Find where the given text appears and provide that cell's center as [x, y] coordinate. 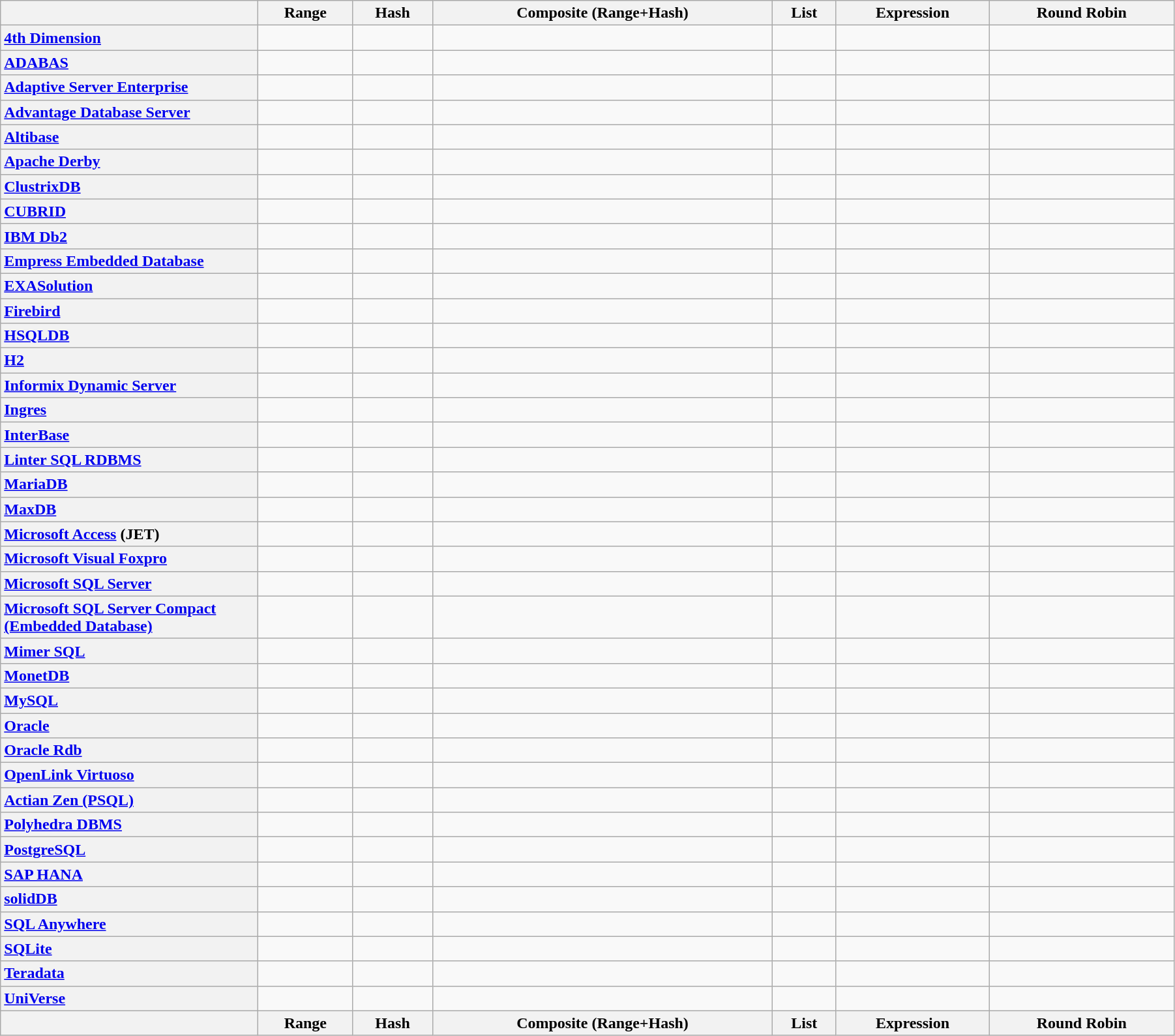
Advantage Database Server [129, 112]
EXASolution [129, 286]
OpenLink Virtuoso [129, 775]
Microsoft SQL Server Compact (Embedded Database) [129, 617]
ClustrixDB [129, 186]
MySQL [129, 700]
Informix Dynamic Server [129, 385]
SAP HANA [129, 874]
InterBase [129, 435]
Microsoft SQL Server [129, 584]
Linter SQL RDBMS [129, 460]
solidDB [129, 899]
Altibase [129, 137]
Empress Embedded Database [129, 261]
IBM Db2 [129, 236]
Adaptive Server Enterprise [129, 87]
Polyhedra DBMS [129, 825]
Oracle Rdb [129, 750]
CUBRID [129, 211]
Firebird [129, 311]
SQL Anywhere [129, 924]
Apache Derby [129, 162]
Actian Zen (PSQL) [129, 800]
4th Dimension [129, 38]
HSQLDB [129, 336]
H2 [129, 361]
MaxDB [129, 509]
Microsoft Access (JET) [129, 534]
Teradata [129, 973]
MonetDB [129, 675]
MariaDB [129, 484]
Ingres [129, 410]
Mimer SQL [129, 651]
ADABAS [129, 63]
UniVerse [129, 998]
Oracle [129, 726]
Microsoft Visual Foxpro [129, 559]
SQLite [129, 949]
PostgreSQL [129, 850]
